Identify which cell holds the provided text, then report its (X, Y) central coordinate. 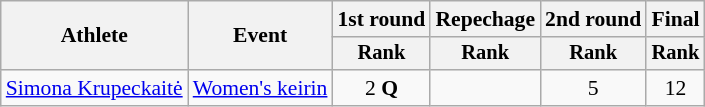
Women's keirin (260, 88)
Repechage (485, 19)
Final (675, 19)
Event (260, 36)
5 (593, 88)
2 Q (381, 88)
Athlete (94, 36)
2nd round (593, 19)
12 (675, 88)
1st round (381, 19)
Simona Krupeckaitė (94, 88)
